Capture the cell that displays the provided text and extract its [x, y] central coordinate. 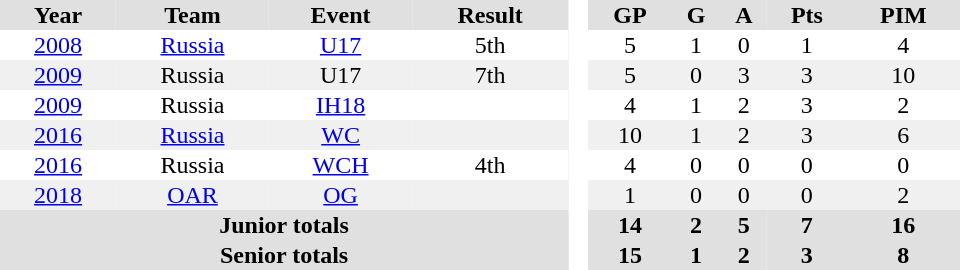
14 [630, 225]
16 [904, 225]
Result [490, 15]
WCH [341, 165]
15 [630, 255]
G [696, 15]
GP [630, 15]
Pts [807, 15]
OAR [192, 195]
Team [192, 15]
Year [58, 15]
WC [341, 135]
5th [490, 45]
OG [341, 195]
6 [904, 135]
IH18 [341, 105]
7th [490, 75]
8 [904, 255]
2018 [58, 195]
4th [490, 165]
PIM [904, 15]
Senior totals [284, 255]
Junior totals [284, 225]
7 [807, 225]
2008 [58, 45]
Event [341, 15]
A [744, 15]
